Locate the cell with the specified text and output its [X, Y] center coordinate. 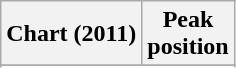
Chart (2011) [72, 34]
Peakposition [188, 34]
